Pinpoint the cell where the given text exists, returning its (X, Y) midpoint coordinate. 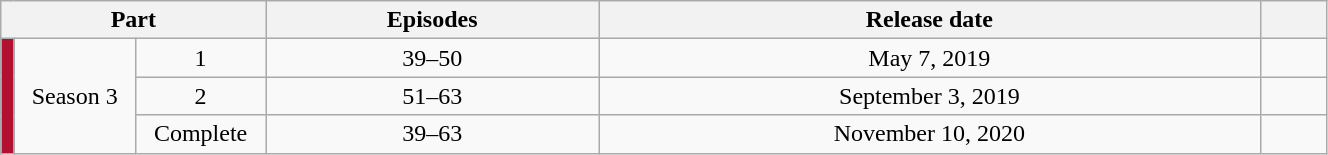
51–63 (432, 96)
39–50 (432, 58)
39–63 (432, 134)
2 (200, 96)
September 3, 2019 (930, 96)
Complete (200, 134)
Part (134, 20)
1 (200, 58)
Release date (930, 20)
Season 3 (74, 96)
Episodes (432, 20)
November 10, 2020 (930, 134)
May 7, 2019 (930, 58)
